Provide the (x, y) coordinate of the cell's center where the given text is located.  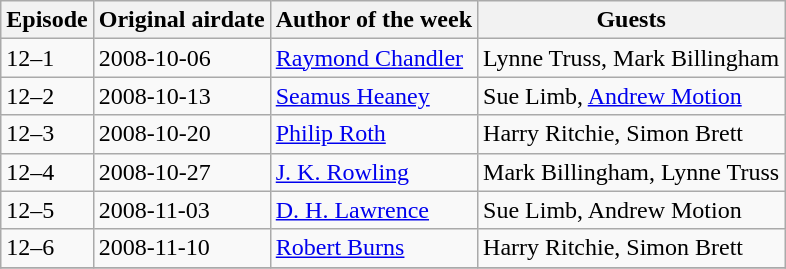
12–6 (47, 248)
J. K. Rowling (374, 172)
12–1 (47, 58)
2008-11-03 (182, 210)
12–2 (47, 96)
2008-10-27 (182, 172)
Robert Burns (374, 248)
Mark Billingham, Lynne Truss (632, 172)
Philip Roth (374, 134)
2008-10-06 (182, 58)
Episode (47, 20)
12–5 (47, 210)
Guests (632, 20)
Original airdate (182, 20)
12–4 (47, 172)
Raymond Chandler (374, 58)
D. H. Lawrence (374, 210)
Seamus Heaney (374, 96)
2008-10-20 (182, 134)
Lynne Truss, Mark Billingham (632, 58)
Author of the week (374, 20)
12–3 (47, 134)
2008-10-13 (182, 96)
2008-11-10 (182, 248)
